Determine the [x, y] coordinate at the center of the cell enclosing the given text.  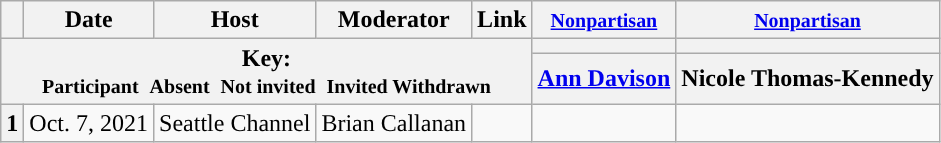
Oct. 7, 2021 [89, 123]
Nicole Thomas-Kennedy [808, 78]
1 [12, 123]
Link [502, 20]
Brian Callanan [394, 123]
Host [235, 20]
Moderator [394, 20]
Date [89, 20]
Ann Davison [604, 78]
Seattle Channel [235, 123]
Key: Participant Absent Not invited Invited Withdrawn [266, 72]
